Return the [X, Y] coordinate for the center point of the cell that contains the specified text.  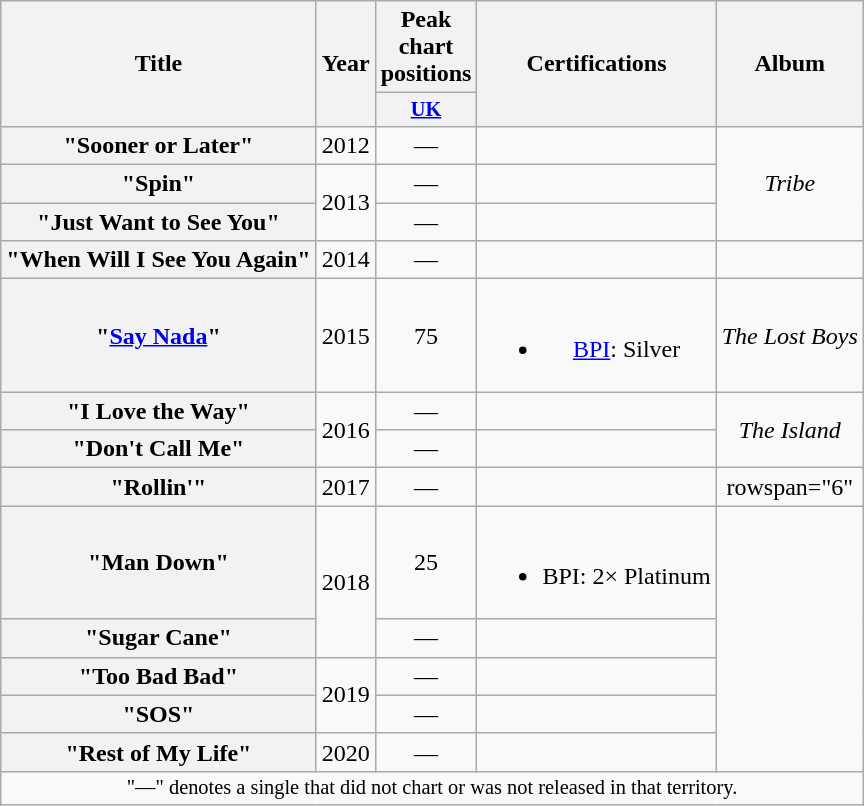
2017 [346, 487]
2012 [346, 145]
"I Love the Way" [158, 411]
rowspan="6" [790, 487]
Certifications [596, 64]
2014 [346, 260]
Title [158, 64]
2020 [346, 752]
"SOS" [158, 714]
25 [426, 562]
"Don't Call Me" [158, 449]
"Spin" [158, 184]
"Too Bad Bad" [158, 676]
2018 [346, 582]
"Rollin'" [158, 487]
"When Will I See You Again" [158, 260]
BPI: 2× Platinum [596, 562]
Album [790, 64]
2016 [346, 430]
"Sugar Cane" [158, 638]
The Lost Boys [790, 336]
"Rest of My Life" [158, 752]
75 [426, 336]
The Island [790, 430]
"Sooner or Later" [158, 145]
2019 [346, 695]
BPI: Silver [596, 336]
Peak chart positions [426, 47]
"Just Want to See You" [158, 222]
2013 [346, 203]
"Say Nada" [158, 336]
Year [346, 64]
2015 [346, 336]
"—" denotes a single that did not chart or was not released in that territory. [432, 788]
UK [426, 110]
Tribe [790, 183]
"Man Down" [158, 562]
